Find where the given text appears and provide that cell's center as [X, Y] coordinate. 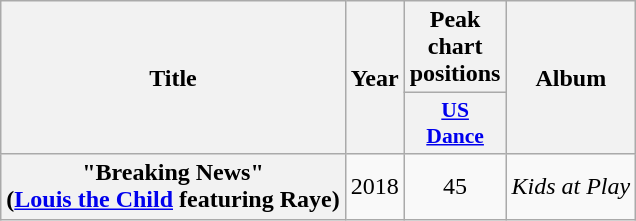
2018 [374, 186]
45 [455, 186]
Peak chart positions [455, 47]
Album [571, 78]
Kids at Play [571, 186]
Year [374, 78]
"Breaking News"(Louis the Child featuring Raye) [173, 186]
Title [173, 78]
USDance [455, 124]
